Search for the cell housing the specified text and yield its (x, y) center coordinate. 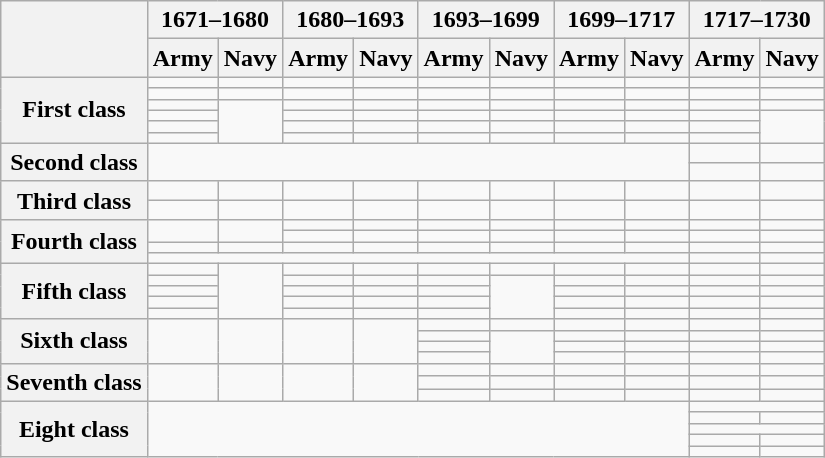
Third class (74, 200)
Seventh class (74, 382)
1680–1693 (350, 20)
Sixth class (74, 341)
Fourth class (74, 241)
Eight class (74, 428)
First class (74, 110)
Second class (74, 162)
1671–1680 (214, 20)
1717–1730 (756, 20)
1699–1717 (622, 20)
Fifth class (74, 292)
1693–1699 (486, 20)
